Pinpoint the cell where the given text exists, returning its [X, Y] midpoint coordinate. 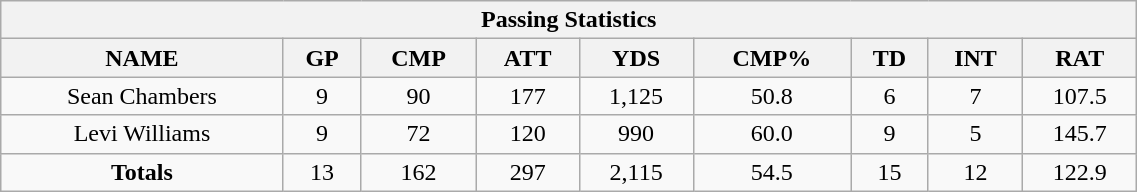
Totals [142, 172]
990 [636, 134]
6 [889, 96]
120 [528, 134]
72 [418, 134]
145.7 [1080, 134]
50.8 [772, 96]
YDS [636, 58]
INT [975, 58]
CMP [418, 58]
TD [889, 58]
54.5 [772, 172]
ATT [528, 58]
Passing Statistics [569, 20]
297 [528, 172]
107.5 [1080, 96]
90 [418, 96]
7 [975, 96]
60.0 [772, 134]
CMP% [772, 58]
12 [975, 172]
GP [322, 58]
162 [418, 172]
Sean Chambers [142, 96]
1,125 [636, 96]
Levi Williams [142, 134]
NAME [142, 58]
122.9 [1080, 172]
RAT [1080, 58]
5 [975, 134]
15 [889, 172]
2,115 [636, 172]
177 [528, 96]
13 [322, 172]
